Provide the [x, y] coordinate of the cell's center where the given text is located.  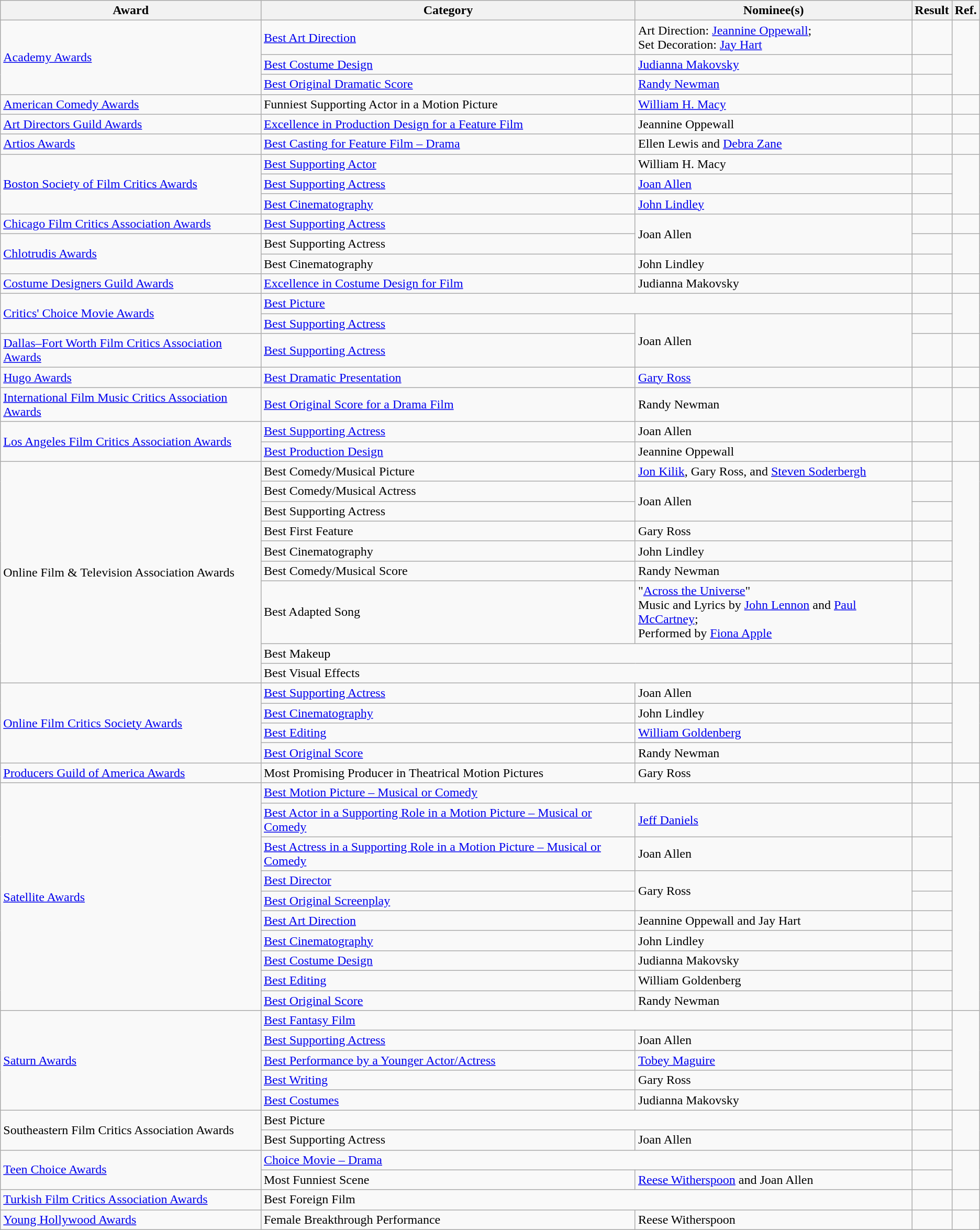
Ellen Lewis and Debra Zane [773, 144]
Chlotrudis Awards [131, 253]
Category [448, 10]
Best Visual Effects [586, 673]
Critics' Choice Movie Awards [131, 314]
Reese Witherspoon [773, 1220]
Best Comedy/Musical Actress [448, 491]
Chicago Film Critics Association Awards [131, 224]
Turkish Film Critics Association Awards [131, 1200]
Best Makeup [586, 653]
Dallas–Fort Worth Film Critics Association Awards [131, 351]
Boston Society of Film Critics Awards [131, 184]
Funniest Supporting Actor in a Motion Picture [448, 104]
Most Promising Producer in Theatrical Motion Pictures [448, 773]
Best Comedy/Musical Score [448, 571]
Online Film Critics Society Awards [131, 723]
"Across the Universe" Music and Lyrics by John Lennon and Paul McCartney; Performed by Fiona Apple [773, 612]
Hugo Awards [131, 378]
Young Hollywood Awards [131, 1220]
Choice Movie – Drama [586, 1160]
Nominee(s) [773, 10]
Academy Awards [131, 58]
Jon Kilik, Gary Ross, and Steven Soderbergh [773, 471]
Most Funniest Scene [448, 1180]
Artios Awards [131, 144]
Ref. [965, 10]
Best Foreign Film [586, 1200]
Art Direction: Jeannine Oppewall; Set Decoration: Jay Hart [773, 38]
Southeastern Film Critics Association Awards [131, 1130]
Best Director [448, 881]
Best Actress in a Supporting Role in a Motion Picture – Musical or Comedy [448, 854]
Best Dramatic Presentation [448, 378]
Costume Designers Guild Awards [131, 284]
Art Directors Guild Awards [131, 124]
Result [932, 10]
Award [131, 10]
Best Supporting Actor [448, 164]
Best Comedy/Musical Picture [448, 471]
Producers Guild of America Awards [131, 773]
Teen Choice Awards [131, 1170]
Female Breakthrough Performance [448, 1220]
Los Angeles Film Critics Association Awards [131, 441]
Best Writing [448, 1080]
American Comedy Awards [131, 104]
Jeff Daniels [773, 820]
Best Actor in a Supporting Role in a Motion Picture – Musical or Comedy [448, 820]
Best Performance by a Younger Actor/Actress [448, 1060]
Tobey Maguire [773, 1060]
Satellite Awards [131, 896]
Best First Feature [448, 531]
Best Original Screenplay [448, 901]
International Film Music Critics Association Awards [131, 404]
Best Casting for Feature Film – Drama [448, 144]
Excellence in Production Design for a Feature Film [448, 124]
Best Fantasy Film [586, 1021]
Reese Witherspoon and Joan Allen [773, 1180]
Best Costumes [448, 1100]
Best Production Design [448, 451]
Online Film & Television Association Awards [131, 572]
Best Original Score for a Drama Film [448, 404]
Best Motion Picture – Musical or Comedy [586, 793]
Excellence in Costume Design for Film [448, 284]
Saturn Awards [131, 1060]
Jeannine Oppewall and Jay Hart [773, 921]
Best Adapted Song [448, 612]
Best Original Dramatic Score [448, 84]
